Detect which cell encompasses the target text, then output its [X, Y] center coordinate. 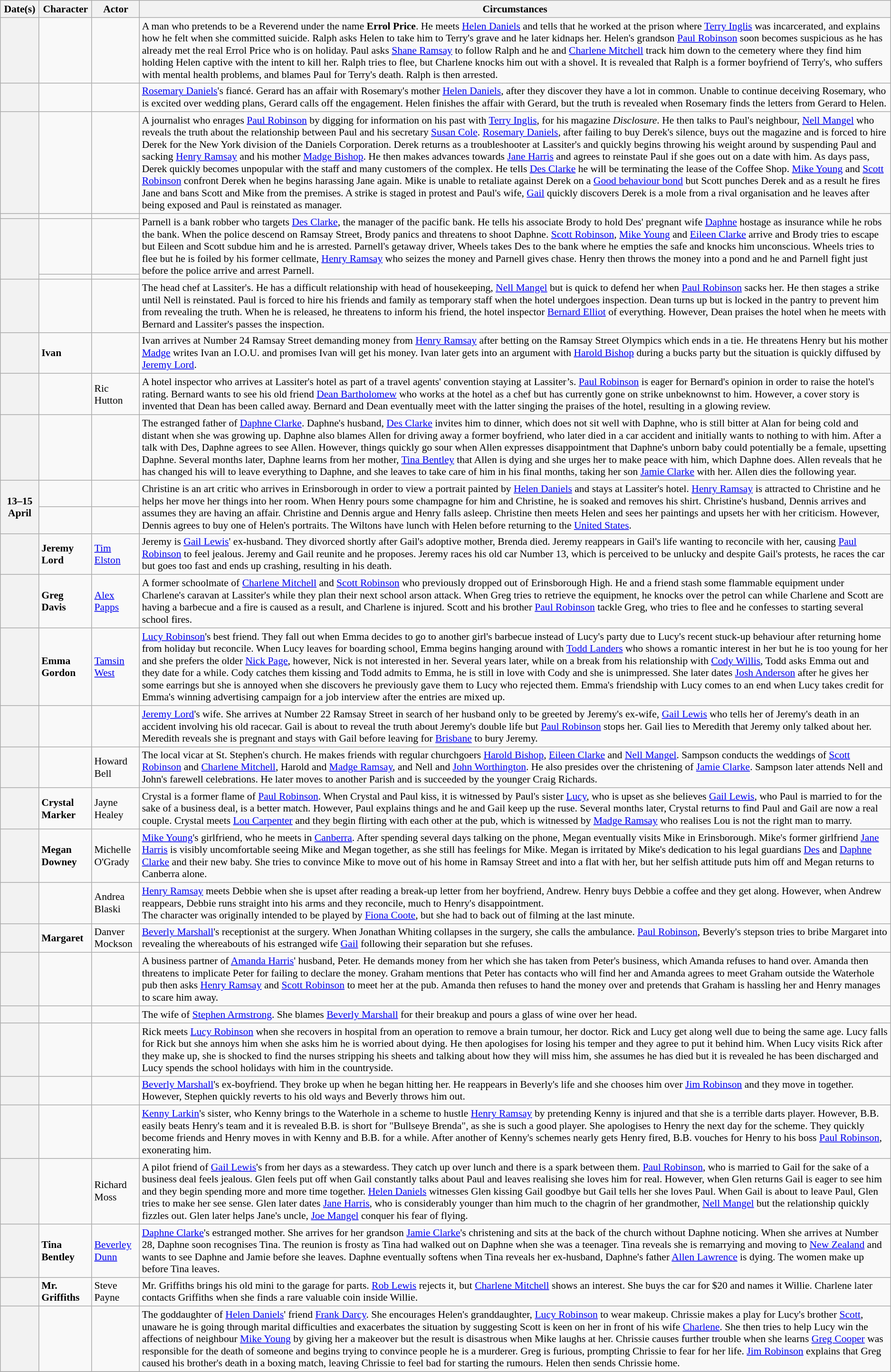
Margaret [66, 938]
Michelle O'Grady [115, 856]
Mr. Griffiths [66, 1292]
13–15 April [20, 507]
Greg Davis [66, 601]
Megan Downey [66, 856]
Actor [115, 9]
Emma Gordon [66, 667]
Tina Bentley [66, 1251]
Richard Moss [115, 1191]
Date(s) [20, 9]
The wife of Stephen Armstrong. She blames Beverly Marshall for their breakup and pours a glass of wine over her head. [515, 1015]
Tamsin West [115, 667]
Circumstances [515, 9]
Alex Papps [115, 601]
Danver Mockson [115, 938]
Jeremy Lord [66, 554]
Crystal Marker [66, 809]
Tim Elston [115, 554]
Ric Hutton [115, 395]
Steve Payne [115, 1292]
Andrea Blaski [115, 903]
Ivan [66, 353]
Jayne Healey [115, 809]
Howard Bell [115, 767]
Beverley Dunn [115, 1251]
Character [66, 9]
